Output the [X, Y] coordinate of the center of the cell containing the given text.  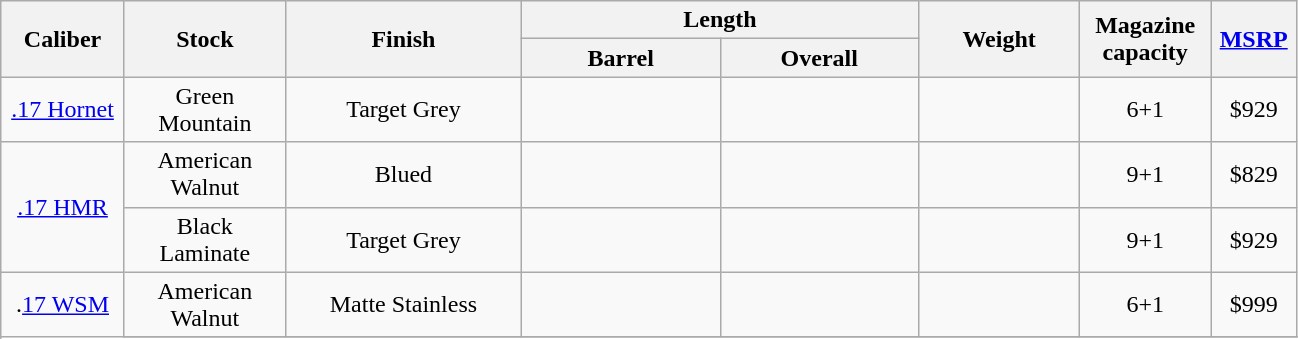
$829 [1254, 174]
Weight [1000, 39]
Green Mountain [204, 110]
Blued [403, 174]
Overall [820, 58]
MSRP [1254, 39]
Caliber [63, 39]
Black Laminate [204, 240]
.17 Hornet [63, 110]
$999 [1254, 304]
Finish [403, 39]
Matte Stainless [403, 304]
Barrel [620, 58]
Magazinecapacity [1146, 39]
.17 HMR [63, 207]
Length [720, 20]
Stock [204, 39]
.17 WSM [63, 304]
